Determine the (x, y) coordinate at the center of the cell enclosing the given text.  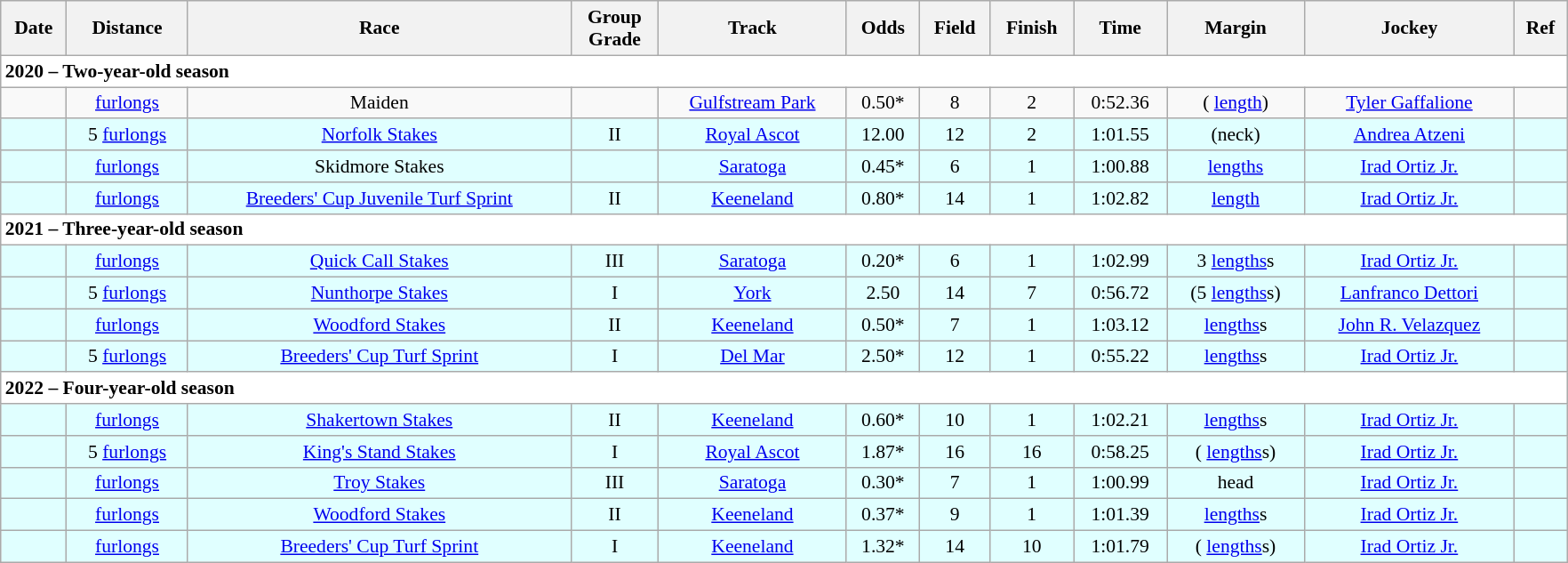
Margin (1236, 28)
8 (955, 103)
Troy Stakes (379, 483)
Odds (883, 28)
3 lengthss (1236, 261)
York (752, 294)
1:02.82 (1120, 198)
(5 lengthss) (1236, 294)
0.30* (883, 483)
0:52.36 (1120, 103)
length (1236, 198)
Skidmore Stakes (379, 166)
2.50 (883, 294)
GroupGrade (615, 28)
Del Mar (752, 357)
1:00.99 (1120, 483)
Tyler Gaffalione (1409, 103)
1:02.21 (1120, 420)
Norfolk Stakes (379, 135)
Field (955, 28)
Breeders' Cup Juvenile Turf Sprint (379, 198)
2022 – Four-year-old season (784, 389)
Lanfranco Dettori (1409, 294)
Track (752, 28)
Date (34, 28)
0:58.25 (1120, 452)
2020 – Two-year-old season (784, 71)
Gulfstream Park (752, 103)
9 (955, 515)
1.87* (883, 452)
0.80* (883, 198)
1.32* (883, 547)
1:01.39 (1120, 515)
head (1236, 483)
Time (1120, 28)
1:01.79 (1120, 547)
Ref (1540, 28)
0.20* (883, 261)
Nunthorpe Stakes (379, 294)
Race (379, 28)
(neck) (1236, 135)
Jockey (1409, 28)
0.37* (883, 515)
Finish (1032, 28)
0:55.22 (1120, 357)
Maiden (379, 103)
Shakertown Stakes (379, 420)
King's Stand Stakes (379, 452)
John R. Velazquez (1409, 325)
2.50* (883, 357)
1:00.88 (1120, 166)
Andrea Atzeni (1409, 135)
1:02.99 (1120, 261)
1:01.55 (1120, 135)
12.00 (883, 135)
2021 – Three-year-old season (784, 229)
1:03.12 (1120, 325)
Distance (127, 28)
0.60* (883, 420)
( length) (1236, 103)
0:56.72 (1120, 294)
Quick Call Stakes (379, 261)
0.45* (883, 166)
lengths (1236, 166)
